Detect which cell encompasses the target text, then output its [X, Y] center coordinate. 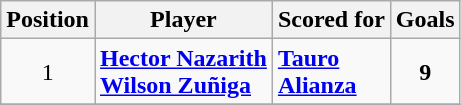
Player [183, 20]
TauroAlianza [331, 72]
Goals [425, 20]
Scored for [331, 20]
9 [425, 72]
Position [48, 20]
Hector Nazarith Wilson Zuñiga [183, 72]
1 [48, 72]
